Search for the cell housing the specified text and yield its (X, Y) center coordinate. 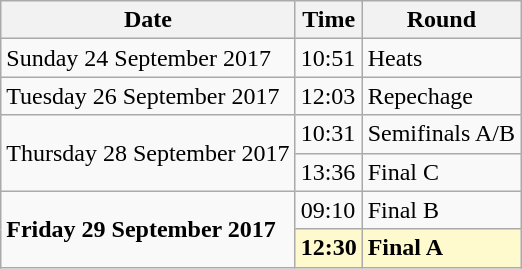
10:31 (328, 134)
Final A (441, 248)
Sunday 24 September 2017 (148, 58)
Final B (441, 210)
Round (441, 20)
Final C (441, 172)
10:51 (328, 58)
09:10 (328, 210)
Time (328, 20)
Repechage (441, 96)
Friday 29 September 2017 (148, 229)
12:03 (328, 96)
12:30 (328, 248)
Thursday 28 September 2017 (148, 153)
13:36 (328, 172)
Tuesday 26 September 2017 (148, 96)
Date (148, 20)
Heats (441, 58)
Semifinals A/B (441, 134)
